Identify which cell holds the provided text, then report its [x, y] central coordinate. 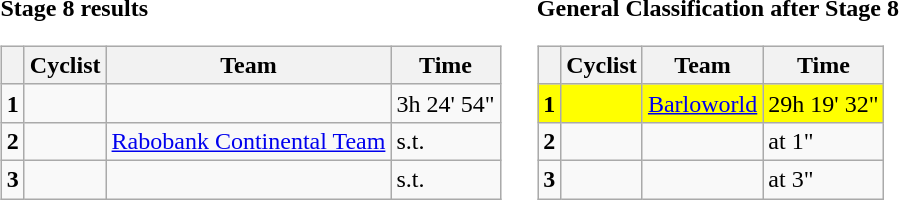
3h 24' 54" [446, 103]
29h 19' 32" [824, 103]
Barloworld [702, 103]
Rabobank Continental Team [248, 141]
at 3" [824, 179]
at 1" [824, 141]
